Identify which cell holds the provided text, then report its (x, y) central coordinate. 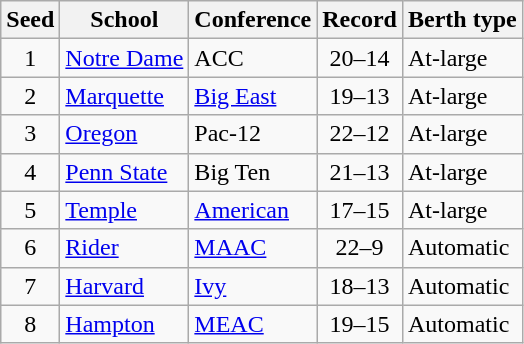
Ivy (253, 286)
1 (30, 58)
MEAC (253, 324)
MAAC (253, 248)
Marquette (124, 96)
American (253, 210)
Oregon (124, 134)
Pac-12 (253, 134)
18–13 (360, 286)
6 (30, 248)
Hampton (124, 324)
4 (30, 172)
Big East (253, 96)
3 (30, 134)
Big Ten (253, 172)
22–12 (360, 134)
8 (30, 324)
Record (360, 20)
Conference (253, 20)
17–15 (360, 210)
21–13 (360, 172)
19–13 (360, 96)
5 (30, 210)
7 (30, 286)
ACC (253, 58)
Notre Dame (124, 58)
Seed (30, 20)
Harvard (124, 286)
School (124, 20)
Temple (124, 210)
22–9 (360, 248)
19–15 (360, 324)
Rider (124, 248)
2 (30, 96)
Berth type (462, 20)
Penn State (124, 172)
20–14 (360, 58)
